Locate the cell with the specified text and output its [X, Y] center coordinate. 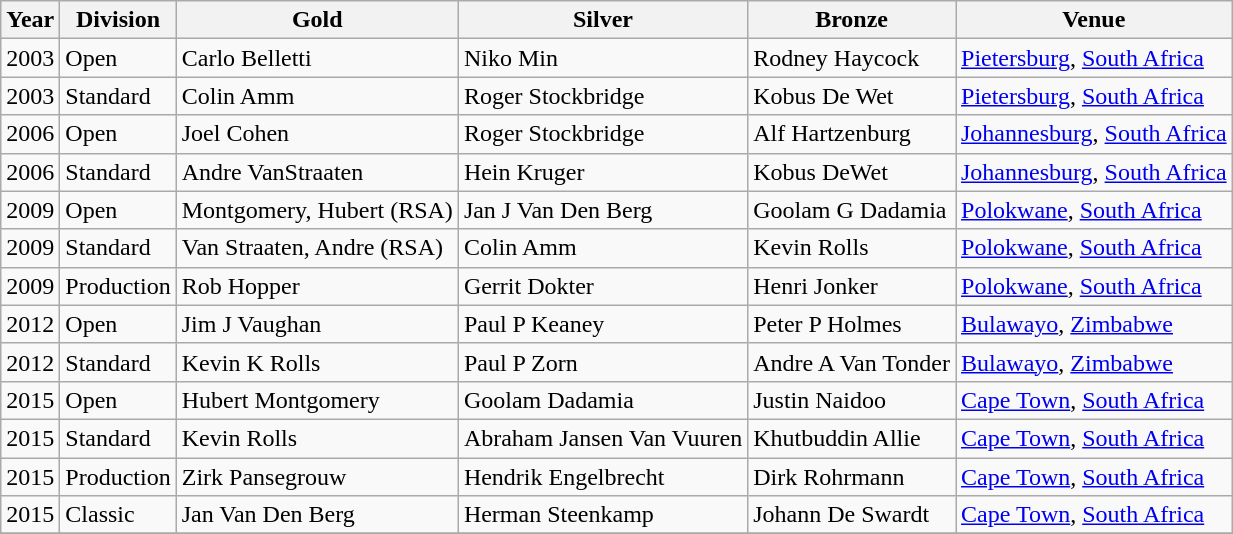
Year [30, 20]
Classic [118, 515]
Jan Van Den Berg [317, 515]
Henri Jonker [852, 286]
Alf Hartzenburg [852, 134]
Herman Steenkamp [602, 515]
Paul P Keaney [602, 324]
Jim J Vaughan [317, 324]
Kevin K Rolls [317, 362]
Niko Min [602, 58]
Silver [602, 20]
Hubert Montgomery [317, 400]
Rodney Haycock [852, 58]
Johann De Swardt [852, 515]
Van Straaten, Andre (RSA) [317, 248]
Bronze [852, 20]
Venue [1094, 20]
Peter P Holmes [852, 324]
Dirk Rohrmann [852, 477]
Division [118, 20]
Andre A Van Tonder [852, 362]
Andre VanStraaten [317, 172]
Joel Cohen [317, 134]
Carlo Belletti [317, 58]
Paul P Zorn [602, 362]
Khutbuddin Allie [852, 438]
Abraham Jansen Van Vuuren [602, 438]
Jan J Van Den Berg [602, 210]
Zirk Pansegrouw [317, 477]
Rob Hopper [317, 286]
Hein Kruger [602, 172]
Justin Naidoo [852, 400]
Montgomery, Hubert (RSA) [317, 210]
Kobus De Wet [852, 96]
Goolam G Dadamia [852, 210]
Hendrik Engelbrecht [602, 477]
Gerrit Dokter [602, 286]
Goolam Dadamia [602, 400]
Kobus DeWet [852, 172]
Gold [317, 20]
